Identify which cell holds the provided text, then report its (X, Y) central coordinate. 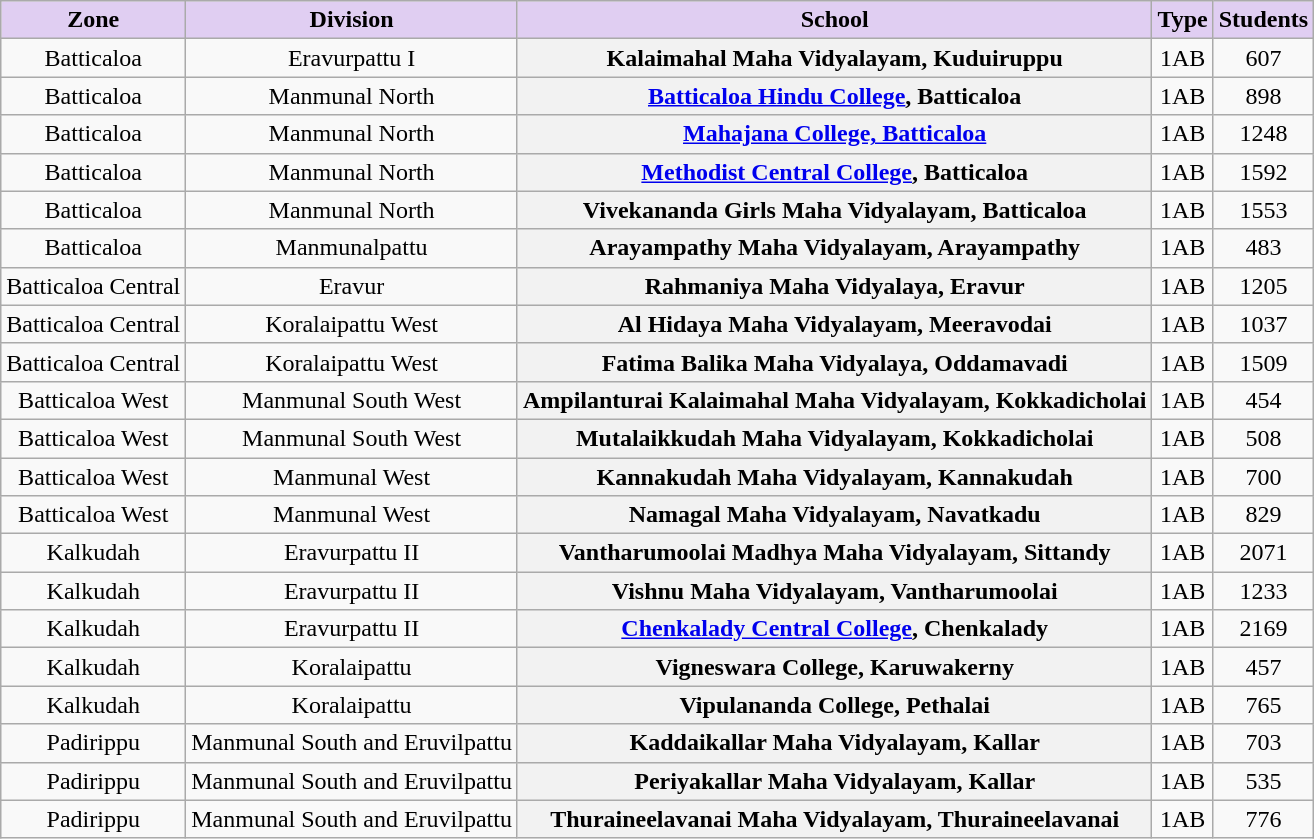
2071 (1263, 553)
898 (1263, 96)
483 (1263, 248)
Chenkalady Central College, Chenkalady (834, 629)
Kaddaikallar Maha Vidyalayam, Kallar (834, 743)
Eravur (352, 286)
Eravurpattu I (352, 58)
1233 (1263, 591)
Type (1182, 20)
Kalaimahal Maha Vidyalayam, Kuduiruppu (834, 58)
1592 (1263, 172)
1248 (1263, 134)
457 (1263, 667)
Rahmaniya Maha Vidyalaya, Eravur (834, 286)
Mahajana College, Batticaloa (834, 134)
Thuraineelavanai Maha Vidyalayam, Thuraineelavanai (834, 819)
508 (1263, 438)
1509 (1263, 362)
700 (1263, 477)
Al Hidaya Maha Vidyalayam, Meeravodai (834, 324)
Mutalaikkudah Maha Vidyalayam, Kokkadicholai (834, 438)
829 (1263, 515)
2169 (1263, 629)
1037 (1263, 324)
School (834, 20)
1205 (1263, 286)
Division (352, 20)
607 (1263, 58)
1553 (1263, 210)
703 (1263, 743)
Vishnu Maha Vidyalayam, Vantharumoolai (834, 591)
Methodist Central College, Batticaloa (834, 172)
Arayampathy Maha Vidyalayam, Arayampathy (834, 248)
Zone (94, 20)
Vantharumoolai Madhya Maha Vidyalayam, Sittandy (834, 553)
454 (1263, 400)
Vivekananda Girls Maha Vidyalayam, Batticaloa (834, 210)
Fatima Balika Maha Vidyalaya, Oddamavadi (834, 362)
Batticaloa Hindu College, Batticaloa (834, 96)
Ampilanturai Kalaimahal Maha Vidyalayam, Kokkadicholai (834, 400)
765 (1263, 705)
Namagal Maha Vidyalayam, Navatkadu (834, 515)
Kannakudah Maha Vidyalayam, Kannakudah (834, 477)
Manmunalpattu (352, 248)
776 (1263, 819)
Periyakallar Maha Vidyalayam, Kallar (834, 781)
Vipulananda College, Pethalai (834, 705)
Students (1263, 20)
Vigneswara College, Karuwakerny (834, 667)
535 (1263, 781)
